Search for the cell housing the specified text and yield its (x, y) center coordinate. 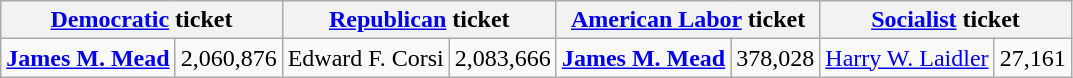
Harry W. Laidler (907, 58)
378,028 (776, 58)
27,161 (1032, 58)
Edward F. Corsi (366, 58)
Socialist ticket (946, 20)
Democratic ticket (142, 20)
Republican ticket (419, 20)
American Labor ticket (688, 20)
2,083,666 (502, 58)
2,060,876 (228, 58)
